Detect which cell encompasses the target text, then output its [X, Y] center coordinate. 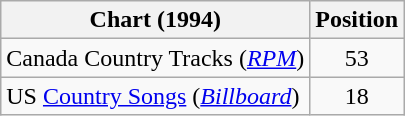
Position [357, 20]
18 [357, 96]
Chart (1994) [156, 20]
Canada Country Tracks (RPM) [156, 58]
53 [357, 58]
US Country Songs (Billboard) [156, 96]
